Scan for the cell matching the given text and deliver its [x, y] coordinate at center. 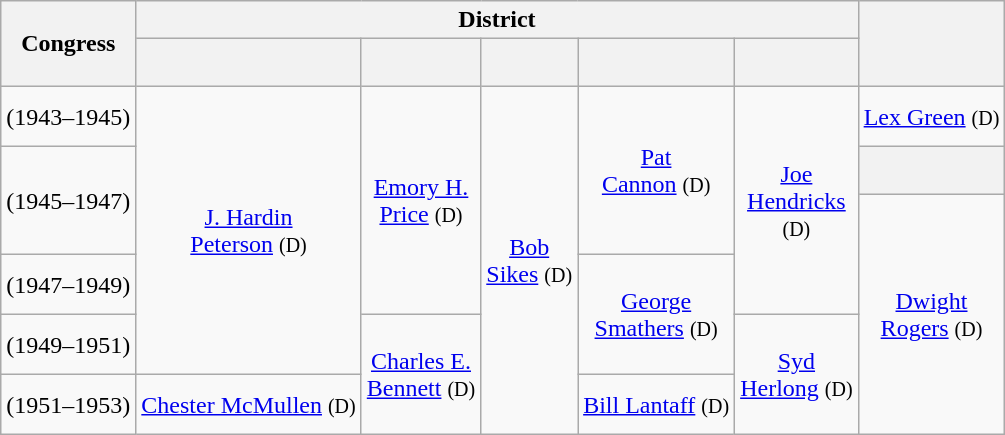
Charles E.Bennett (D) [420, 375]
(1945–1947) [68, 201]
Congress [68, 44]
(1947–1949) [68, 285]
DwightRogers (D) [932, 315]
BobSikes (D) [530, 261]
JoeHendricks(D) [796, 201]
Lex Green (D) [932, 117]
Emory H.Price (D) [420, 201]
Bill Lantaff (D) [656, 405]
Chester McMullen (D) [248, 405]
District [497, 20]
PatCannon (D) [656, 171]
SydHerlong (D) [796, 375]
(1949–1951) [68, 345]
GeorgeSmathers (D) [656, 315]
(1951–1953) [68, 405]
(1943–1945) [68, 117]
J. HardinPeterson (D) [248, 231]
